Output the (x, y) coordinate of the center of the cell containing the given text.  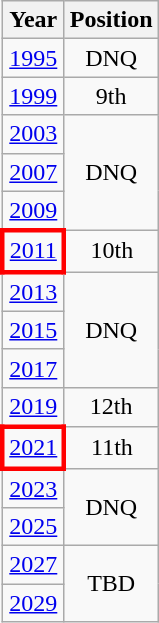
2027 (33, 565)
2017 (33, 368)
2029 (33, 603)
12th (111, 407)
2011 (33, 252)
2007 (33, 172)
9th (111, 96)
2013 (33, 292)
2025 (33, 527)
Position (111, 20)
2019 (33, 407)
11th (111, 448)
2009 (33, 211)
1995 (33, 58)
2015 (33, 330)
1999 (33, 96)
TBD (111, 584)
2003 (33, 134)
Year (33, 20)
2023 (33, 488)
2021 (33, 448)
10th (111, 252)
